Scan for the cell matching the given text and deliver its (X, Y) coordinate at center. 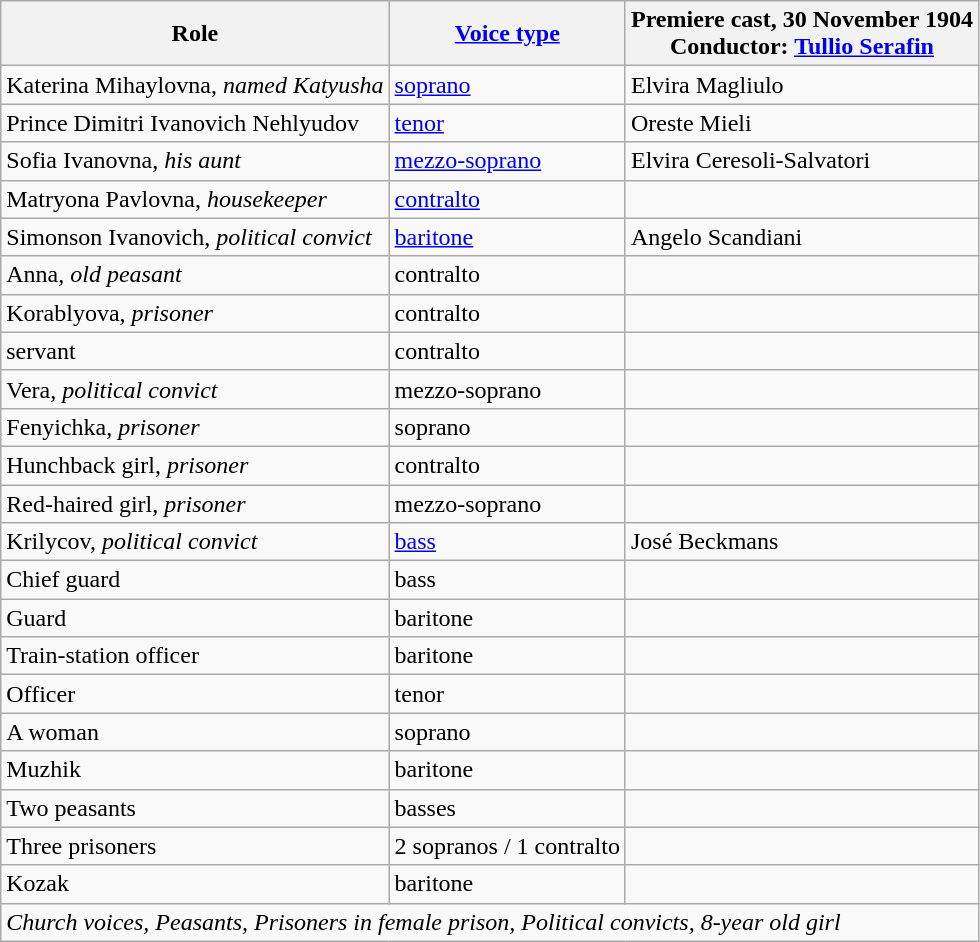
Elvira Magliulo (802, 85)
José Beckmans (802, 542)
Church voices, Peasants, Prisoners in female prison, Political convicts, 8-year old girl (490, 922)
basses (507, 808)
Simonson Ivanovich, political convict (195, 237)
Elvira Ceresoli-Salvatori (802, 161)
Krilycov, political convict (195, 542)
Guard (195, 618)
Chief guard (195, 580)
Premiere cast, 30 November 1904Conductor: Tullio Serafin (802, 34)
Katerina Mihaylovna, named Katyusha (195, 85)
Red-haired girl, prisoner (195, 503)
Prince Dimitri Ivanovich Nehlyudov (195, 123)
Three prisoners (195, 846)
Two peasants (195, 808)
Hunchback girl, prisoner (195, 465)
Oreste Mieli (802, 123)
Vera, political convict (195, 389)
Voice type (507, 34)
Kozak (195, 884)
A woman (195, 732)
servant (195, 351)
Role (195, 34)
Matryona Pavlovna, housekeeper (195, 199)
2 sopranos / 1 contralto (507, 846)
Sofia Ivanovna, his aunt (195, 161)
Korablyova, prisoner (195, 313)
Anna, old peasant (195, 275)
Angelo Scandiani (802, 237)
Muzhik (195, 770)
Train-station officer (195, 656)
Officer (195, 694)
Fenyichka, prisoner (195, 427)
